Locate the cell with the specified text and output its (X, Y) center coordinate. 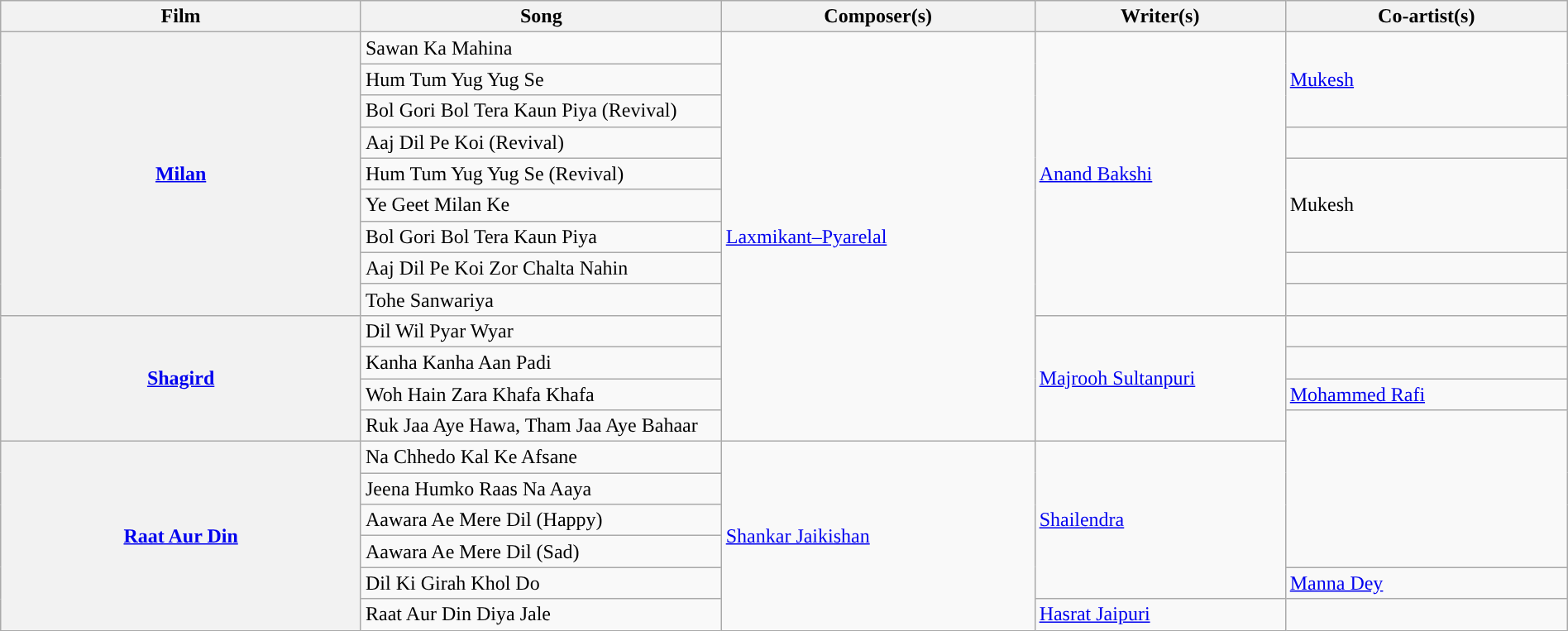
Ruk Jaa Aye Hawa, Tham Jaa Aye Bahaar (541, 426)
Tohe Sanwariya (541, 299)
Ye Geet Milan Ke (541, 205)
Aawara Ae Mere Dil (Happy) (541, 520)
Hum Tum Yug Yug Se (Revival) (541, 174)
Dil Ki Girah Khol Do (541, 583)
Jeena Humko Raas Na Aaya (541, 489)
Hasrat Jaipuri (1159, 614)
Sawan Ka Mahina (541, 48)
Hum Tum Yug Yug Se (541, 79)
Aaj Dil Pe Koi Zor Chalta Nahin (541, 268)
Aawara Ae Mere Dil (Sad) (541, 552)
Raat Aur Din (181, 536)
Bol Gori Bol Tera Kaun Piya (541, 237)
Raat Aur Din Diya Jale (541, 614)
Film (181, 17)
Laxmikant–Pyarelal (878, 237)
Manna Dey (1426, 583)
Composer(s) (878, 17)
Kanha Kanha Aan Padi (541, 362)
Shankar Jaikishan (878, 536)
Shailendra (1159, 520)
Mohammed Rafi (1426, 394)
Shagird (181, 378)
Bol Gori Bol Tera Kaun Piya (Revival) (541, 111)
Dil Wil Pyar Wyar (541, 331)
Na Chhedo Kal Ke Afsane (541, 457)
Writer(s) (1159, 17)
Milan (181, 174)
Woh Hain Zara Khafa Khafa (541, 394)
Song (541, 17)
Anand Bakshi (1159, 174)
Majrooh Sultanpuri (1159, 378)
Aaj Dil Pe Koi (Revival) (541, 142)
Co-artist(s) (1426, 17)
